Locate the cell with the specified text and output its (X, Y) center coordinate. 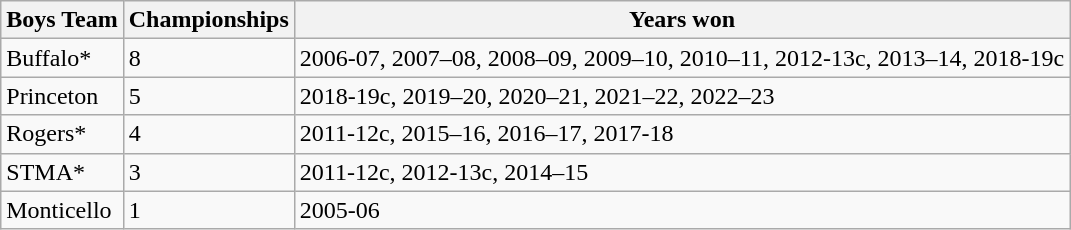
2018-19c, 2019–20, 2020–21, 2021–22, 2022–23 (682, 96)
Rogers* (62, 134)
2006-07, 2007–08, 2008–09, 2009–10, 2010–11, 2012-13c, 2013–14, 2018-19c (682, 58)
2011-12c, 2012-13c, 2014–15 (682, 172)
3 (208, 172)
Monticello (62, 210)
Years won (682, 20)
Princeton (62, 96)
5 (208, 96)
Buffalo* (62, 58)
1 (208, 210)
2005-06 (682, 210)
8 (208, 58)
2011-12c, 2015–16, 2016–17, 2017-18 (682, 134)
STMA* (62, 172)
Championships (208, 20)
Boys Team (62, 20)
4 (208, 134)
